Return the [X, Y] coordinate for the center point of the cell that contains the specified text.  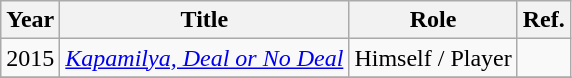
Year [30, 20]
Kapamilya, Deal or No Deal [204, 58]
Role [433, 20]
2015 [30, 58]
Title [204, 20]
Ref. [544, 20]
Himself / Player [433, 58]
